Find where the given text appears and provide that cell's center as (X, Y) coordinate. 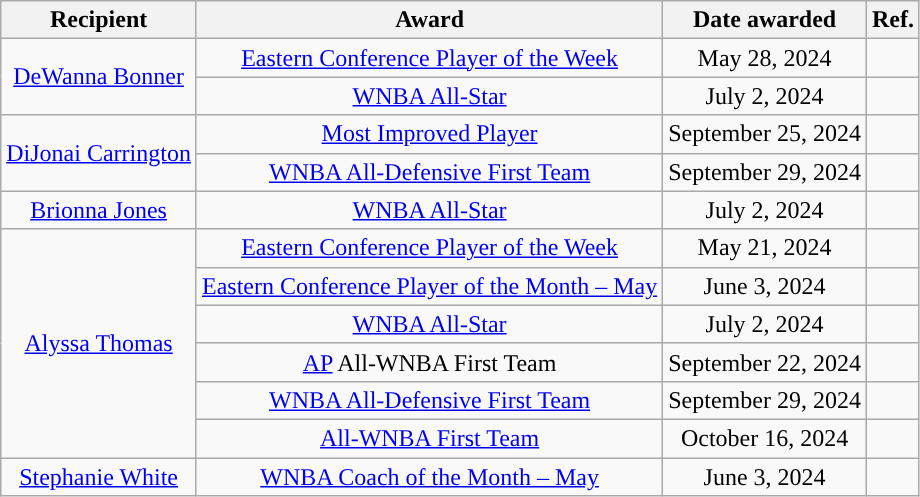
May 28, 2024 (765, 58)
Date awarded (765, 20)
WNBA Coach of the Month – May (429, 477)
Recipient (99, 20)
DeWanna Bonner (99, 77)
October 16, 2024 (765, 438)
AP All-WNBA First Team (429, 362)
September 25, 2024 (765, 134)
Stephanie White (99, 477)
Brionna Jones (99, 210)
Eastern Conference Player of the Month – May (429, 286)
All-WNBA First Team (429, 438)
May 21, 2024 (765, 248)
September 22, 2024 (765, 362)
Alyssa Thomas (99, 343)
Ref. (892, 20)
Award (429, 20)
Most Improved Player (429, 134)
DiJonai Carrington (99, 153)
